Extract the (X, Y) coordinate from the center of the cell holding the provided text.  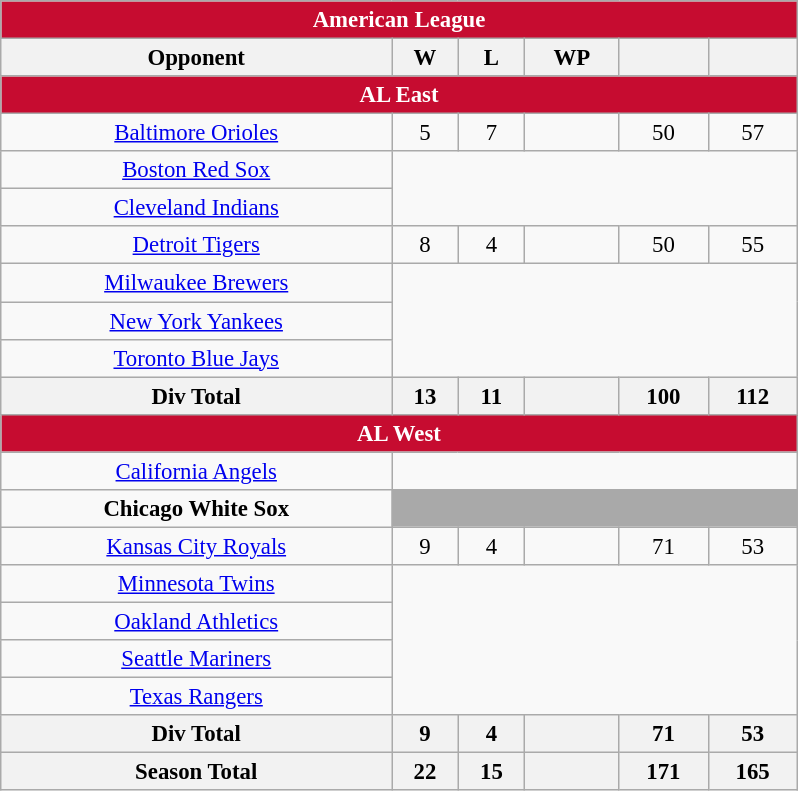
Baltimore Orioles (196, 133)
W (425, 58)
Texas Rangers (196, 697)
California Angels (196, 471)
112 (752, 396)
165 (752, 772)
100 (664, 396)
WP (572, 58)
7 (491, 133)
Cleveland Indians (196, 208)
Milwaukee Brewers (196, 283)
8 (425, 245)
AL West (399, 433)
55 (752, 245)
Kansas City Royals (196, 546)
Chicago White Sox (196, 509)
11 (491, 396)
15 (491, 772)
Boston Red Sox (196, 170)
57 (752, 133)
Oakland Athletics (196, 621)
Detroit Tigers (196, 245)
AL East (399, 95)
Minnesota Twins (196, 584)
171 (664, 772)
5 (425, 133)
Seattle Mariners (196, 659)
New York Yankees (196, 321)
22 (425, 772)
Season Total (196, 772)
Opponent (196, 58)
American League (399, 20)
L (491, 58)
Toronto Blue Jays (196, 358)
13 (425, 396)
